Extract the [x, y] coordinate from the center of the cell holding the provided text.  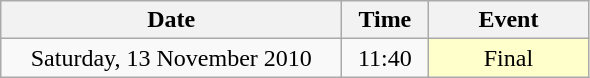
Event [508, 20]
11:40 [385, 58]
Date [172, 20]
Saturday, 13 November 2010 [172, 58]
Final [508, 58]
Time [385, 20]
